Search for the cell housing the specified text and yield its (x, y) center coordinate. 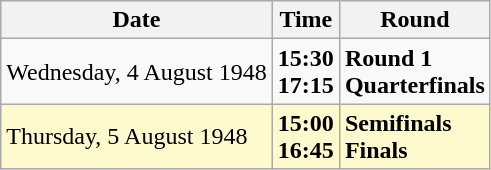
Round (414, 20)
Thursday, 5 August 1948 (137, 136)
Date (137, 20)
15:0016:45 (306, 136)
SemifinalsFinals (414, 136)
Wednesday, 4 August 1948 (137, 72)
15:3017:15 (306, 72)
Round 1Quarterfinals (414, 72)
Time (306, 20)
